Determine the [X, Y] coordinate at the center of the cell enclosing the given text.  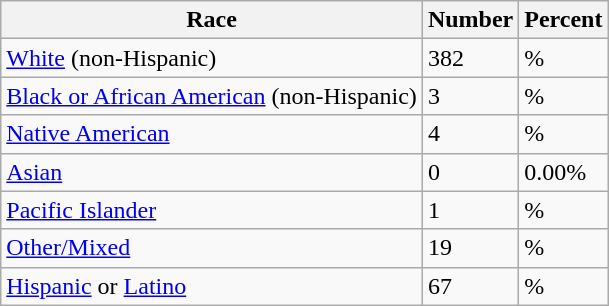
0 [470, 172]
Pacific Islander [212, 210]
Percent [564, 20]
White (non-Hispanic) [212, 58]
Race [212, 20]
19 [470, 248]
4 [470, 134]
3 [470, 96]
382 [470, 58]
Native American [212, 134]
67 [470, 286]
0.00% [564, 172]
Number [470, 20]
Other/Mixed [212, 248]
Hispanic or Latino [212, 286]
Black or African American (non-Hispanic) [212, 96]
Asian [212, 172]
1 [470, 210]
